Identify which cell holds the provided text, then report its (x, y) central coordinate. 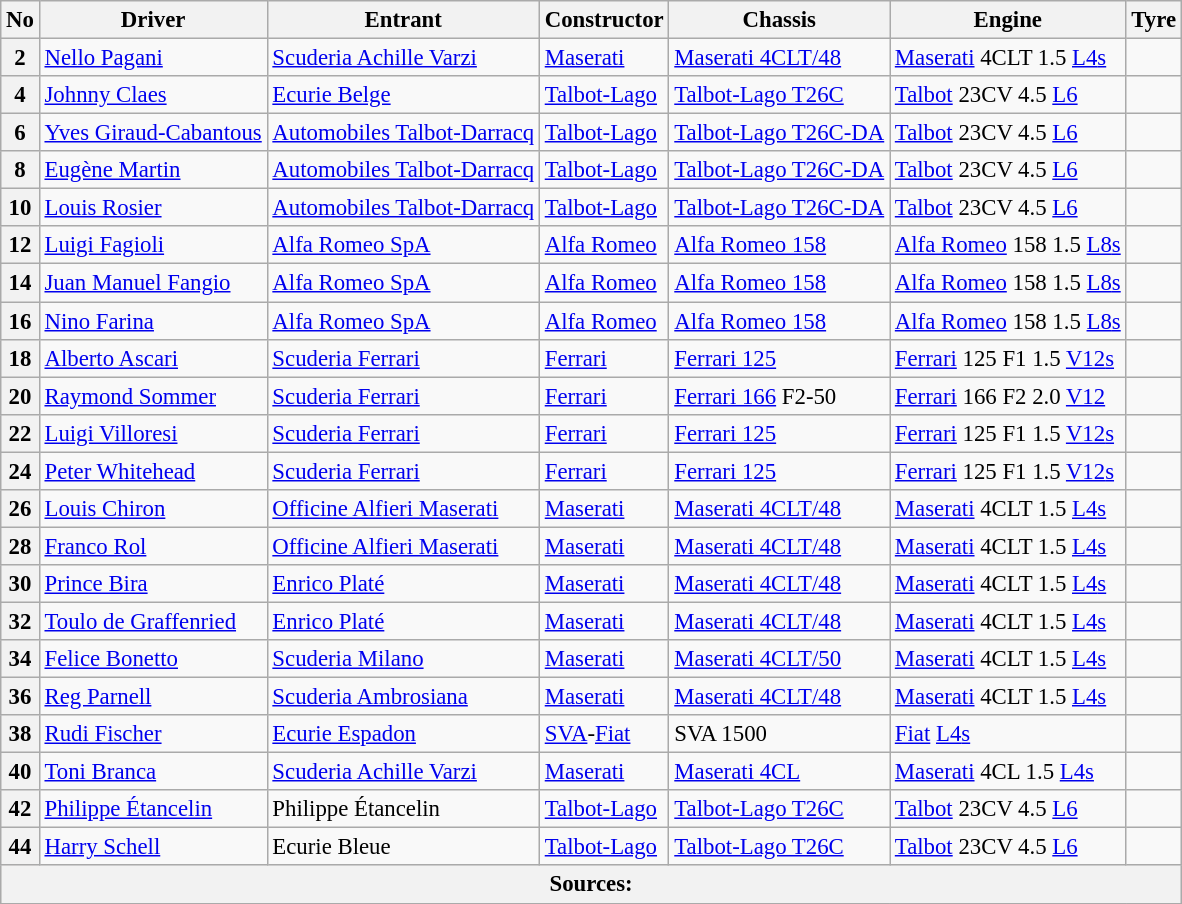
Driver (153, 20)
Chassis (780, 20)
Reg Parnell (153, 697)
Felice Bonetto (153, 659)
26 (20, 509)
Ferrari 166 F2-50 (780, 396)
12 (20, 245)
Ferrari 166 F2 2.0 V12 (1008, 396)
Ecurie Bleue (403, 847)
24 (20, 471)
34 (20, 659)
10 (20, 208)
Alberto Ascari (153, 358)
Nello Pagani (153, 58)
Maserati 4CLT/50 (780, 659)
6 (20, 133)
28 (20, 546)
Constructor (604, 20)
Yves Giraud-Cabantous (153, 133)
SVA-Fiat (604, 734)
20 (20, 396)
Ecurie Belge (403, 95)
Maserati 4CL (780, 772)
Johnny Claes (153, 95)
No (20, 20)
30 (20, 584)
22 (20, 433)
32 (20, 621)
Toni Branca (153, 772)
8 (20, 170)
Franco Rol (153, 546)
14 (20, 283)
Maserati 4CL 1.5 L4s (1008, 772)
2 (20, 58)
Luigi Villoresi (153, 433)
Nino Farina (153, 321)
44 (20, 847)
Prince Bira (153, 584)
42 (20, 809)
Engine (1008, 20)
18 (20, 358)
Harry Schell (153, 847)
Peter Whitehead (153, 471)
Scuderia Milano (403, 659)
36 (20, 697)
40 (20, 772)
SVA 1500 (780, 734)
Louis Rosier (153, 208)
Fiat L4s (1008, 734)
38 (20, 734)
Tyre (1154, 20)
16 (20, 321)
Eugène Martin (153, 170)
Juan Manuel Fangio (153, 283)
Entrant (403, 20)
Louis Chiron (153, 509)
Rudi Fischer (153, 734)
Ecurie Espadon (403, 734)
4 (20, 95)
Sources: (592, 885)
Scuderia Ambrosiana (403, 697)
Raymond Sommer (153, 396)
Luigi Fagioli (153, 245)
Toulo de Graffenried (153, 621)
